Return [x, y] of the center of cell containing provided text 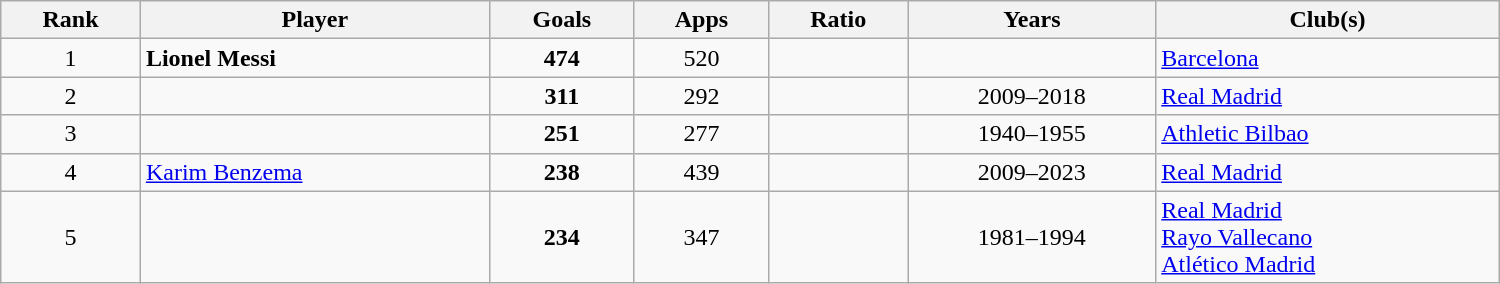
4 [71, 172]
Ratio [838, 20]
Barcelona [1328, 58]
3 [71, 134]
292 [701, 96]
5 [71, 237]
251 [562, 134]
1 [71, 58]
234 [562, 237]
Athletic Bilbao [1328, 134]
2009–2023 [1032, 172]
Club(s) [1328, 20]
Karim Benzema [314, 172]
1940–1955 [1032, 134]
Apps [701, 20]
347 [701, 237]
238 [562, 172]
277 [701, 134]
311 [562, 96]
439 [701, 172]
1981–1994 [1032, 237]
Goals [562, 20]
2009–2018 [1032, 96]
474 [562, 58]
Rank [71, 20]
Lionel Messi [314, 58]
Player [314, 20]
2 [71, 96]
Years [1032, 20]
520 [701, 58]
Real MadridRayo VallecanoAtlético Madrid [1328, 237]
